Pinpoint the cell where the given text exists, returning its (x, y) midpoint coordinate. 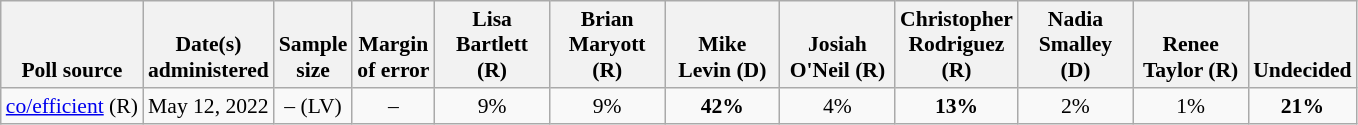
– (393, 106)
Marginof error (393, 44)
ChristopherRodriguez (R) (956, 44)
21% (1302, 106)
co/efficient (R) (72, 106)
LisaBartlett (R) (492, 44)
BrianMaryott (R) (608, 44)
NadiaSmalley (D) (1076, 44)
Poll source (72, 44)
May 12, 2022 (208, 106)
Undecided (1302, 44)
Date(s)administered (208, 44)
Samplesize (313, 44)
4% (838, 106)
MikeLevin (D) (722, 44)
13% (956, 106)
2% (1076, 106)
1% (1190, 106)
– (LV) (313, 106)
JosiahO'Neil (R) (838, 44)
ReneeTaylor (R) (1190, 44)
42% (722, 106)
